Extract the (x, y) coordinate from the center of the cell holding the provided text.  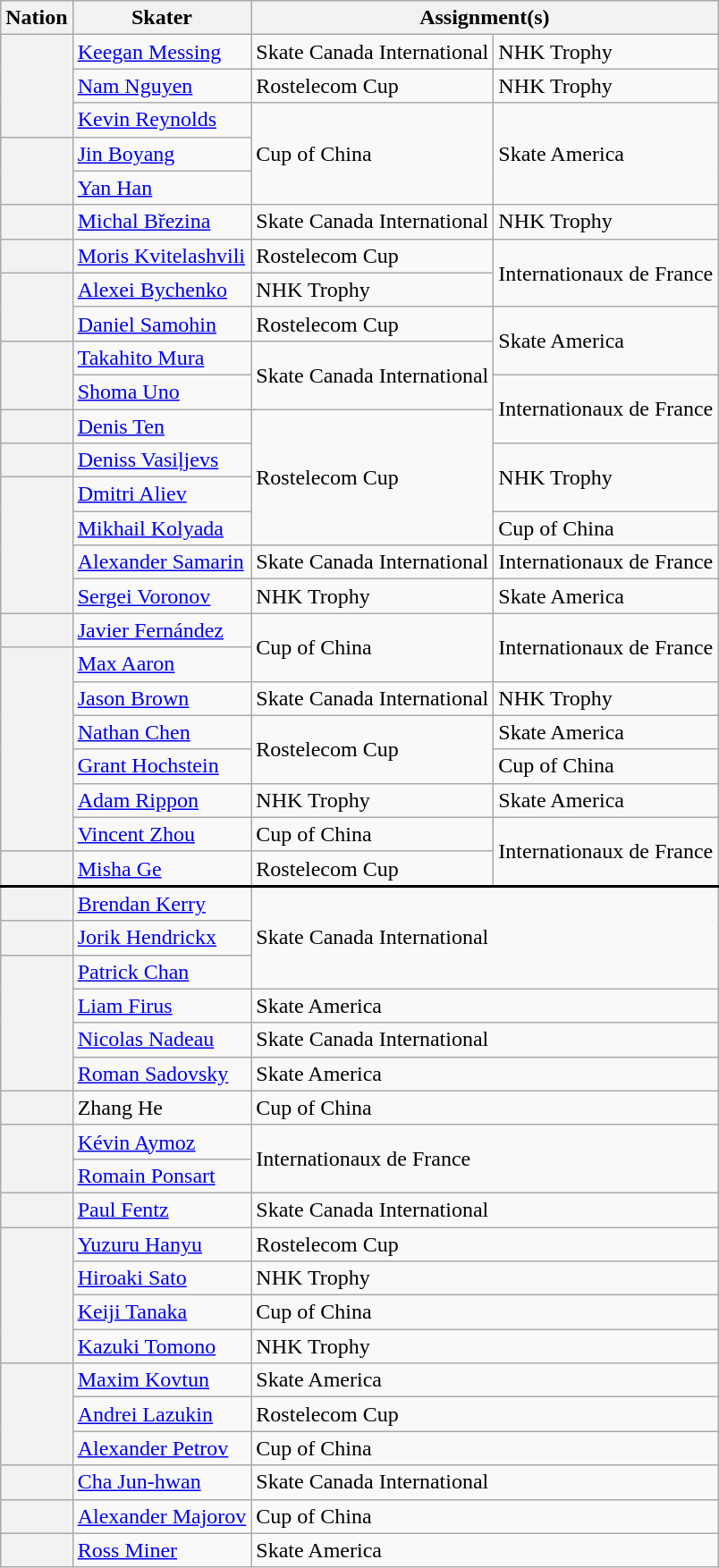
Nam Nguyen (162, 86)
Alexander Samarin (162, 562)
Liam Firus (162, 1006)
Sergei Voronov (162, 596)
Jin Boyang (162, 154)
Nicolas Nadeau (162, 1040)
Brendan Kerry (162, 903)
Javier Fernández (162, 630)
Kevin Reynolds (162, 120)
Nathan Chen (162, 732)
Takahito Mura (162, 358)
Kazuki Tomono (162, 1346)
Alexei Bychenko (162, 290)
Adam Rippon (162, 800)
Keegan Messing (162, 52)
Alexander Majorov (162, 1516)
Assignment(s) (485, 18)
Skater (162, 18)
Jason Brown (162, 698)
Nation (37, 18)
Denis Ten (162, 426)
Yuzuru Hanyu (162, 1243)
Zhang He (162, 1108)
Deniss Vasiļjevs (162, 460)
Ross Miner (162, 1550)
Yan Han (162, 188)
Hiroaki Sato (162, 1278)
Vincent Zhou (162, 834)
Roman Sadovsky (162, 1074)
Keiji Tanaka (162, 1312)
Alexander Petrov (162, 1448)
Michal Březina (162, 222)
Shoma Uno (162, 392)
Grant Hochstein (162, 766)
Daniel Samohin (162, 324)
Mikhail Kolyada (162, 528)
Max Aaron (162, 664)
Moris Kvitelashvili (162, 256)
Kévin Aymoz (162, 1142)
Cha Jun-hwan (162, 1482)
Maxim Kovtun (162, 1380)
Dmitri Aliev (162, 494)
Paul Fentz (162, 1210)
Romain Ponsart (162, 1176)
Misha Ge (162, 869)
Patrick Chan (162, 972)
Jorik Hendrickx (162, 938)
Andrei Lazukin (162, 1414)
